Pinpoint the cell where the given text exists, returning its [x, y] midpoint coordinate. 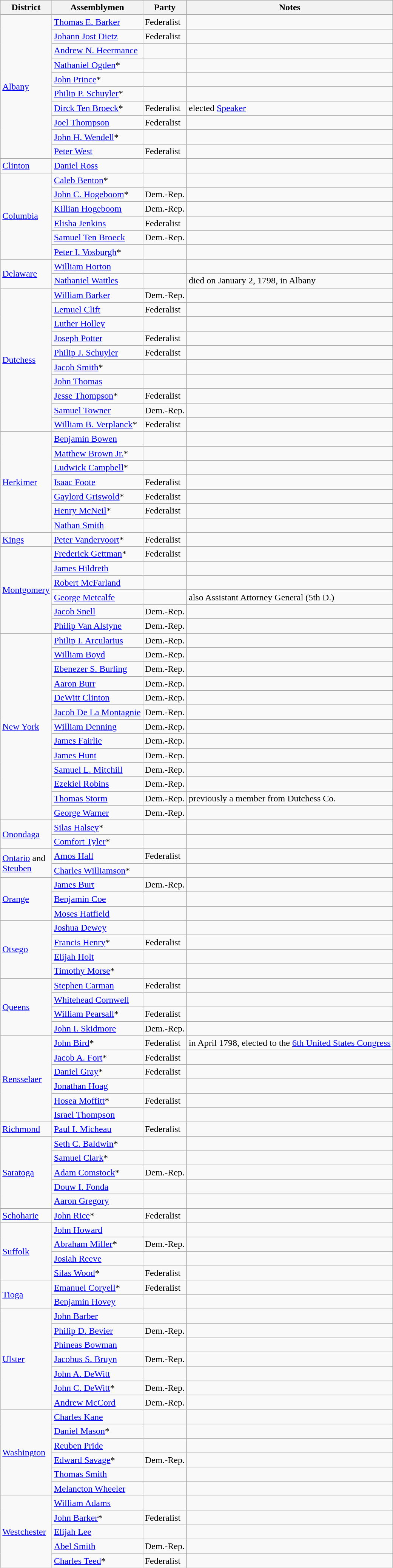
Douw I. Fonda [97, 1187]
Tioga [26, 1294]
Joshua Dewey [97, 928]
Melancton Wheeler [97, 1489]
Jesse Thompson* [97, 396]
Jacob A. Fort* [97, 1057]
Jacob De La Montagnie [97, 712]
Edward Savage* [97, 1460]
Hosea Moffitt* [97, 1101]
Thomas Smith [97, 1474]
Richmond [26, 1129]
Gaylord Griswold* [97, 496]
Nathan Smith [97, 525]
Josiah Reeve [97, 1259]
George Warner [97, 813]
Silas Halsey* [97, 827]
Benjamin Hovey [97, 1302]
also Assistant Attorney General (5th D.) [290, 597]
Orange [26, 899]
Dirck Ten Broeck* [97, 108]
Moses Hatfield [97, 914]
George Metcalfe [97, 597]
Silas Wood* [97, 1273]
Daniel Mason* [97, 1431]
Peter West [97, 151]
Charles Kane [97, 1417]
Caleb Benton* [97, 180]
Dutchess [26, 360]
Abraham Miller* [97, 1244]
Schoharie [26, 1215]
Adam Comstock* [97, 1172]
Phineas Bowman [97, 1345]
Killian Hogeboom [97, 209]
Isaac Foote [97, 482]
Philip Van Alstyne [97, 626]
DeWitt Clinton [97, 698]
William Horton [97, 266]
Nathaniel Wattles [97, 281]
Samuel Clark* [97, 1158]
Jacob Snell [97, 611]
Party [165, 8]
Peter Vandervoort* [97, 540]
New York [26, 727]
Onondaga [26, 834]
Andrew N. Heermance [97, 51]
Abel Smith [97, 1546]
Seth C. Baldwin* [97, 1144]
Ezekiel Robins [97, 784]
Elisha Jenkins [97, 223]
Saratoga [26, 1172]
Whitehead Cornwell [97, 1000]
Nathaniel Ogden* [97, 65]
Peter I. Vosburgh* [97, 252]
Montgomery [26, 590]
Ludwick Campbell* [97, 468]
Israel Thompson [97, 1115]
Albany [26, 87]
Samuel Ten Broeck [97, 238]
Benjamin Coe [97, 899]
James Hildreth [97, 568]
Assemblymen [97, 8]
Philip J. Schuyler [97, 353]
John C. DeWitt* [97, 1388]
Luther Holley [97, 324]
Francis Henry* [97, 942]
Paul I. Micheau [97, 1129]
Westchester [26, 1532]
died on January 2, 1798, in Albany [290, 281]
Aaron Gregory [97, 1201]
William Boyd [97, 655]
Reuben Pride [97, 1446]
Notes [290, 8]
Joseph Potter [97, 338]
Delaware [26, 274]
William Denning [97, 727]
Lemuel Clift [97, 309]
Queens [26, 1007]
John H. Wendell* [97, 137]
Daniel Gray* [97, 1072]
John Prince* [97, 79]
Rensselaer [26, 1079]
Charles Williamson* [97, 870]
Elijah Lee [97, 1532]
Columbia [26, 216]
Washington [26, 1453]
John Barber [97, 1316]
Philip D. Bevier [97, 1330]
John I. Skidmore [97, 1028]
John C. Hogeboom* [97, 195]
William Barker [97, 295]
Jacob Smith* [97, 367]
Ebenezer S. Burling [97, 669]
Suffolk [26, 1251]
Benjamin Bowen [97, 439]
Joel Thompson [97, 122]
John Howard [97, 1230]
Kings [26, 540]
Thomas Storm [97, 798]
in April 1798, elected to the 6th United States Congress [290, 1043]
Otsego [26, 949]
John Thomas [97, 381]
Emanuel Coryell* [97, 1287]
Ulster [26, 1359]
Aaron Burr [97, 683]
William Adams [97, 1503]
Philip I. Arcularius [97, 640]
Johann Jost Dietz [97, 36]
Frederick Gettman* [97, 554]
Samuel L. Mitchill [97, 770]
Thomas E. Barker [97, 22]
John Rice* [97, 1215]
Stephen Carman [97, 985]
Elijah Holt [97, 957]
William B. Verplanck* [97, 425]
Amos Hall [97, 856]
James Burt [97, 885]
District [26, 8]
John A. DeWitt [97, 1374]
Jonathan Hoag [97, 1086]
Henry McNeil* [97, 511]
Ontario and Steuben [26, 863]
James Hunt [97, 755]
Clinton [26, 165]
elected Speaker [290, 108]
Jacobus S. Bruyn [97, 1359]
John Barker* [97, 1517]
William Pearsall* [97, 1014]
Daniel Ross [97, 165]
previously a member from Dutchess Co. [290, 798]
Comfort Tyler* [97, 841]
James Fairlie [97, 741]
Charles Teed* [97, 1561]
Timothy Morse* [97, 971]
John Bird* [97, 1043]
Samuel Towner [97, 410]
Philip P. Schuyler* [97, 94]
Herkimer [26, 482]
Andrew McCord [97, 1403]
Matthew Brown Jr.* [97, 453]
Robert McFarland [97, 583]
